Detect which cell encompasses the target text, then output its (X, Y) center coordinate. 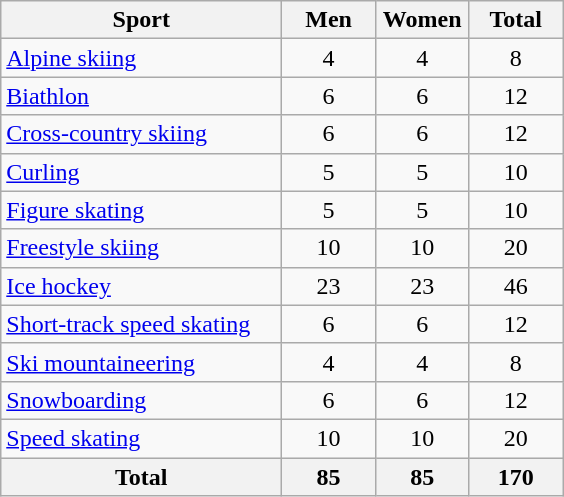
46 (516, 286)
Sport (142, 20)
Ski mountaineering (142, 362)
170 (516, 477)
Alpine skiing (142, 58)
Cross-country skiing (142, 134)
Snowboarding (142, 400)
Women (422, 20)
Freestyle skiing (142, 248)
Biathlon (142, 96)
Ice hockey (142, 286)
Short-track speed skating (142, 324)
Speed skating (142, 438)
Figure skating (142, 210)
Men (329, 20)
Curling (142, 172)
